Search for the cell housing the specified text and yield its (x, y) center coordinate. 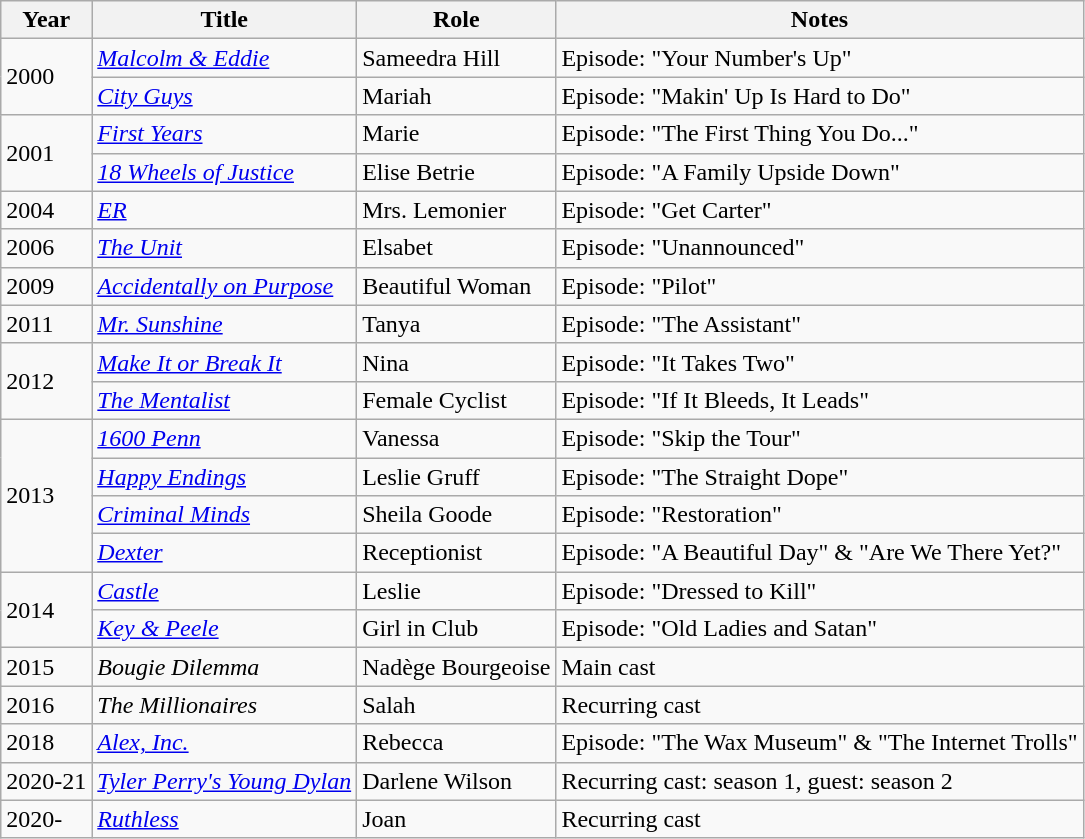
Bougie Dilemma (224, 667)
The Millionaires (224, 705)
Marie (456, 134)
2016 (46, 705)
Episode: "Restoration" (820, 515)
Episode: "Unannounced" (820, 248)
Episode: "Your Number's Up" (820, 58)
Joan (456, 819)
Criminal Minds (224, 515)
1600 Penn (224, 438)
Alex, Inc. (224, 743)
Ruthless (224, 819)
Episode: "Old Ladies and Satan" (820, 629)
2012 (46, 381)
2009 (46, 286)
Notes (820, 20)
The Mentalist (224, 400)
2020-21 (46, 781)
City Guys (224, 96)
Girl in Club (456, 629)
Episode: "The Wax Museum" & "The Internet Trolls" (820, 743)
Tanya (456, 324)
18 Wheels of Justice (224, 172)
Darlene Wilson (456, 781)
Salah (456, 705)
Elise Betrie (456, 172)
Rebecca (456, 743)
Accidentally on Purpose (224, 286)
Episode: "It Takes Two" (820, 362)
Sheila Goode (456, 515)
2011 (46, 324)
Year (46, 20)
Vanessa (456, 438)
Episode: "A Family Upside Down" (820, 172)
2018 (46, 743)
Dexter (224, 553)
Main cast (820, 667)
Episode: "Get Carter" (820, 210)
ER (224, 210)
Leslie (456, 591)
Tyler Perry's Young Dylan (224, 781)
The Unit (224, 248)
Castle (224, 591)
2014 (46, 610)
Leslie Gruff (456, 477)
Recurring cast: season 1, guest: season 2 (820, 781)
Mrs. Lemonier (456, 210)
Elsabet (456, 248)
Sameedra Hill (456, 58)
Mr. Sunshine (224, 324)
Episode: "The First Thing You Do..." (820, 134)
Malcolm & Eddie (224, 58)
Nina (456, 362)
Key & Peele (224, 629)
Episode: "If It Bleeds, It Leads" (820, 400)
Episode: "Skip the Tour" (820, 438)
2013 (46, 495)
Episode: "A Beautiful Day" & "Are We There Yet?" (820, 553)
Nadège Bourgeoise (456, 667)
2004 (46, 210)
Mariah (456, 96)
2001 (46, 153)
Female Cyclist (456, 400)
Beautiful Woman (456, 286)
2015 (46, 667)
Receptionist (456, 553)
Happy Endings (224, 477)
Title (224, 20)
Episode: "Makin' Up Is Hard to Do" (820, 96)
Episode: "The Straight Dope" (820, 477)
2000 (46, 77)
Role (456, 20)
First Years (224, 134)
2006 (46, 248)
Make It or Break It (224, 362)
Episode: "The Assistant" (820, 324)
2020- (46, 819)
Episode: "Pilot" (820, 286)
Episode: "Dressed to Kill" (820, 591)
